Return [X, Y] of the center of cell containing provided text 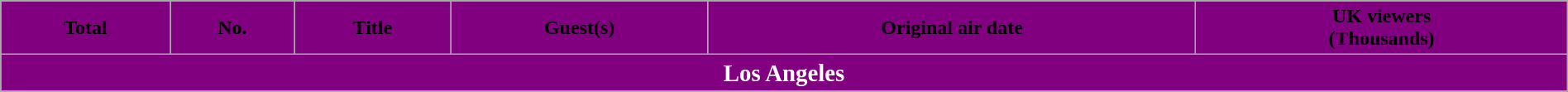
No. [232, 28]
Los Angeles [784, 73]
Title [372, 28]
Total [86, 28]
UK viewers(Thousands) [1381, 28]
Original air date [952, 28]
Guest(s) [579, 28]
